Extract the [X, Y] coordinate from the center of the cell holding the provided text.  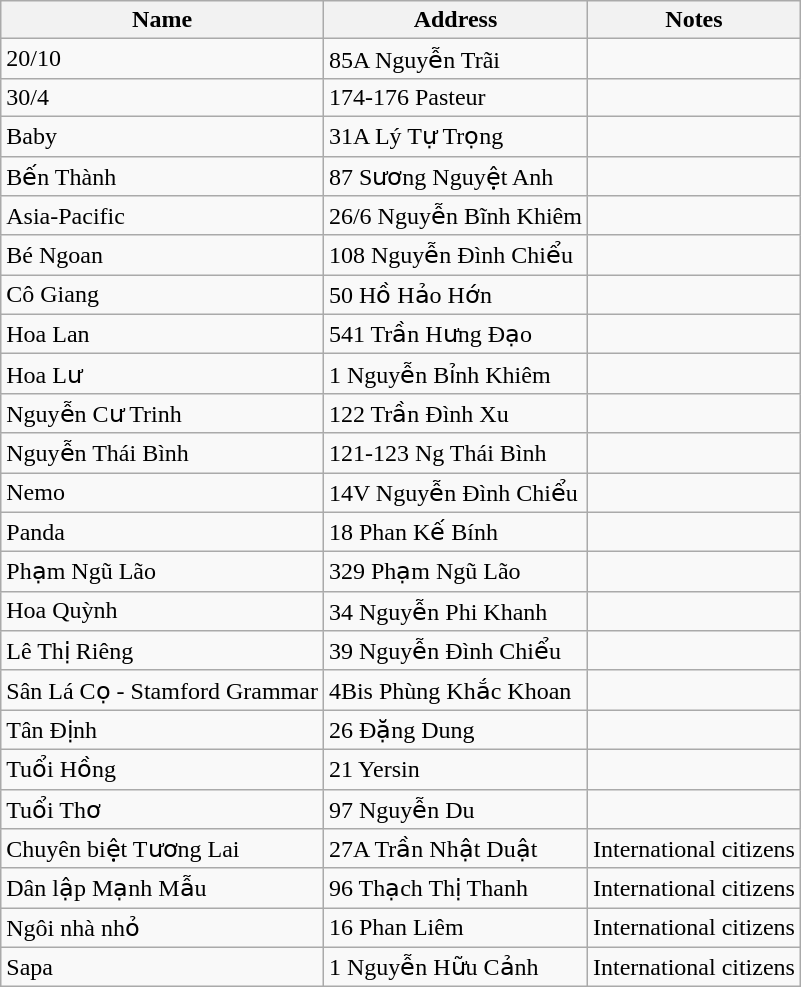
14V Nguyễn Đình Chiểu [455, 492]
Panda [162, 532]
Cô Giang [162, 295]
85A Nguyễn Trãi [455, 59]
26/6 Nguyễn Bĩnh Khiêm [455, 216]
541 Trần Hưng Đạo [455, 334]
Address [455, 20]
39 Nguyễn Đình Chiểu [455, 651]
Asia-Pacific [162, 216]
96 Thạch Thị Thanh [455, 888]
Sân Lá Cọ - Stamford Grammar [162, 690]
121-123 Ng Thái Bình [455, 453]
329 Phạm Ngũ Lão [455, 572]
Dân lập Mạnh Mẫu [162, 888]
31A Lý Tự Trọng [455, 136]
Bến Thành [162, 176]
4Bis Phùng Khắc Khoan [455, 690]
50 Hồ Hảo Hớn [455, 295]
Nemo [162, 492]
16 Phan Liêm [455, 928]
Hoa Lan [162, 334]
34 Nguyễn Phi Khanh [455, 611]
Nguyễn Cư Trinh [162, 413]
Chuyên biệt Tương Lai [162, 849]
Phạm Ngũ Lão [162, 572]
21 Yersin [455, 769]
27A Trần Nhật Duật [455, 849]
Hoa Quỳnh [162, 611]
97 Nguyễn Du [455, 809]
18 Phan Kế Bính [455, 532]
122 Trần Đình Xu [455, 413]
1 Nguyễn Hữu Cảnh [455, 967]
Ngôi nhà nhỏ [162, 928]
108 Nguyễn Đình Chiểu [455, 255]
87 Sương Nguyệt Anh [455, 176]
Tuổi Hồng [162, 769]
1 Nguyễn Bỉnh Khiêm [455, 374]
Tuổi Thơ [162, 809]
Bé Ngoan [162, 255]
Tân Định [162, 730]
Name [162, 20]
Hoa Lư [162, 374]
Lê Thị Riêng [162, 651]
Baby [162, 136]
Notes [694, 20]
Sapa [162, 967]
Nguyễn Thái Bình [162, 453]
26 Đặng Dung [455, 730]
20/10 [162, 59]
174-176 Pasteur [455, 97]
30/4 [162, 97]
